Return the [X, Y] coordinate for the center point of the cell that contains the specified text.  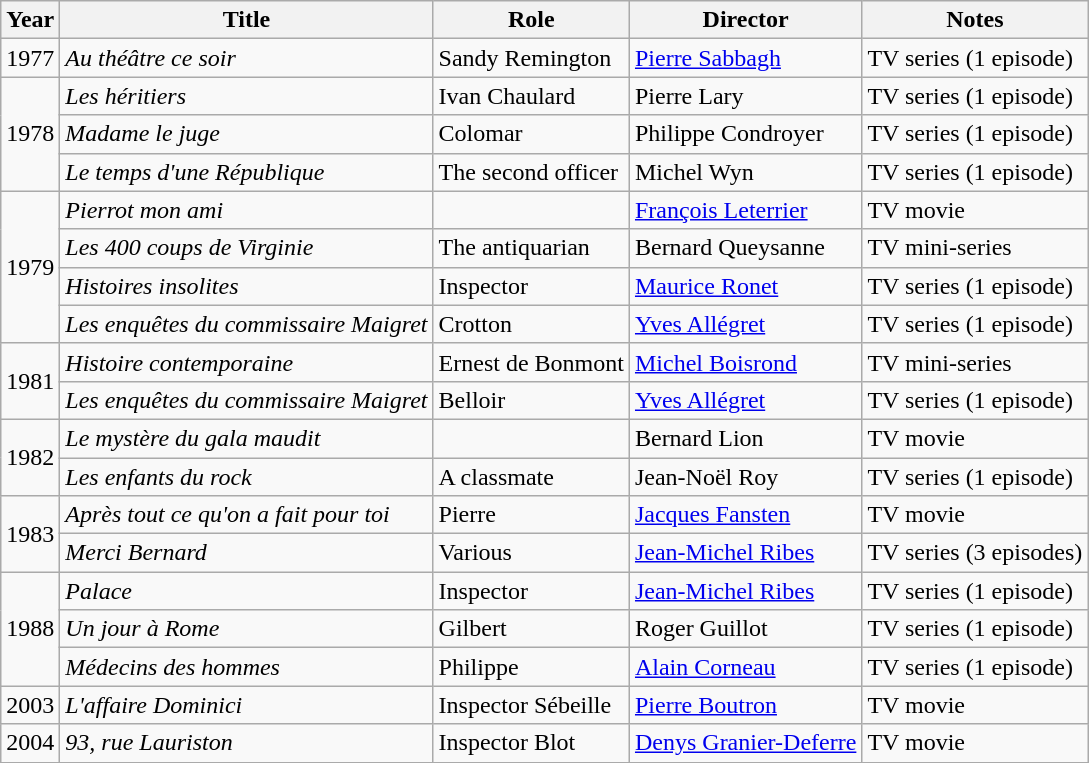
Ivan Chaulard [531, 96]
93, rue Lauriston [246, 743]
Histoire contemporaine [246, 362]
Philippe Condroyer [745, 134]
The antiquarian [531, 248]
1983 [30, 534]
Merci Bernard [246, 553]
Un jour à Rome [246, 629]
Bernard Queysanne [745, 248]
Histoires insolites [246, 286]
Pierre Sabbagh [745, 58]
1988 [30, 629]
Après tout ce qu'on a fait pour toi [246, 515]
Michel Wyn [745, 172]
François Leterrier [745, 210]
Ernest de Bonmont [531, 362]
Inspector Blot [531, 743]
Various [531, 553]
Médecins des hommes [246, 667]
Title [246, 20]
1979 [30, 267]
Pierrot mon ami [246, 210]
2003 [30, 705]
Au théâtre ce soir [246, 58]
Maurice Ronet [745, 286]
Jacques Fansten [745, 515]
The second officer [531, 172]
Palace [246, 591]
Pierre [531, 515]
Michel Boisrond [745, 362]
Gilbert [531, 629]
Les 400 coups de Virginie [246, 248]
Bernard Lion [745, 438]
2004 [30, 743]
Les héritiers [246, 96]
Roger Guillot [745, 629]
Role [531, 20]
1978 [30, 134]
TV series (3 episodes) [975, 553]
Crotton [531, 324]
Alain Corneau [745, 667]
1977 [30, 58]
Pierre Boutron [745, 705]
Colomar [531, 134]
Pierre Lary [745, 96]
Notes [975, 20]
Denys Granier-Deferre [745, 743]
Inspector Sébeille [531, 705]
Belloir [531, 400]
L'affaire Dominici [246, 705]
Sandy Remington [531, 58]
A classmate [531, 477]
Jean-Noël Roy [745, 477]
Madame le juge [246, 134]
Year [30, 20]
Le mystère du gala maudit [246, 438]
Director [745, 20]
Le temps d'une République [246, 172]
Les enfants du rock [246, 477]
Philippe [531, 667]
1981 [30, 381]
1982 [30, 457]
